From the cell containing the given text, extract its center point as (X, Y) coordinate. 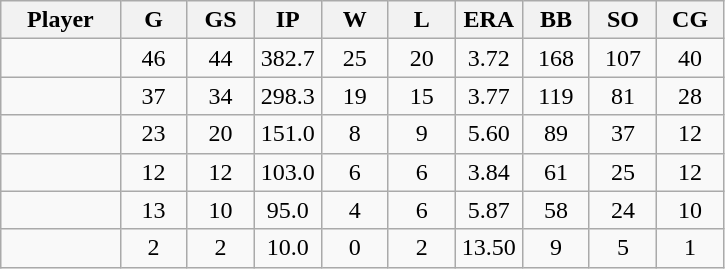
W (354, 20)
3.77 (488, 96)
151.0 (288, 134)
CG (690, 20)
0 (354, 248)
10.0 (288, 248)
3.72 (488, 58)
ERA (488, 20)
61 (556, 172)
BB (556, 20)
L (422, 20)
Player (60, 20)
58 (556, 210)
119 (556, 96)
G (154, 20)
15 (422, 96)
1 (690, 248)
28 (690, 96)
5.87 (488, 210)
13 (154, 210)
23 (154, 134)
34 (220, 96)
103.0 (288, 172)
19 (354, 96)
40 (690, 58)
GS (220, 20)
5.60 (488, 134)
4 (354, 210)
46 (154, 58)
44 (220, 58)
298.3 (288, 96)
95.0 (288, 210)
24 (622, 210)
107 (622, 58)
13.50 (488, 248)
3.84 (488, 172)
5 (622, 248)
81 (622, 96)
382.7 (288, 58)
89 (556, 134)
IP (288, 20)
168 (556, 58)
SO (622, 20)
8 (354, 134)
